Scan for the cell matching the given text and deliver its (x, y) coordinate at center. 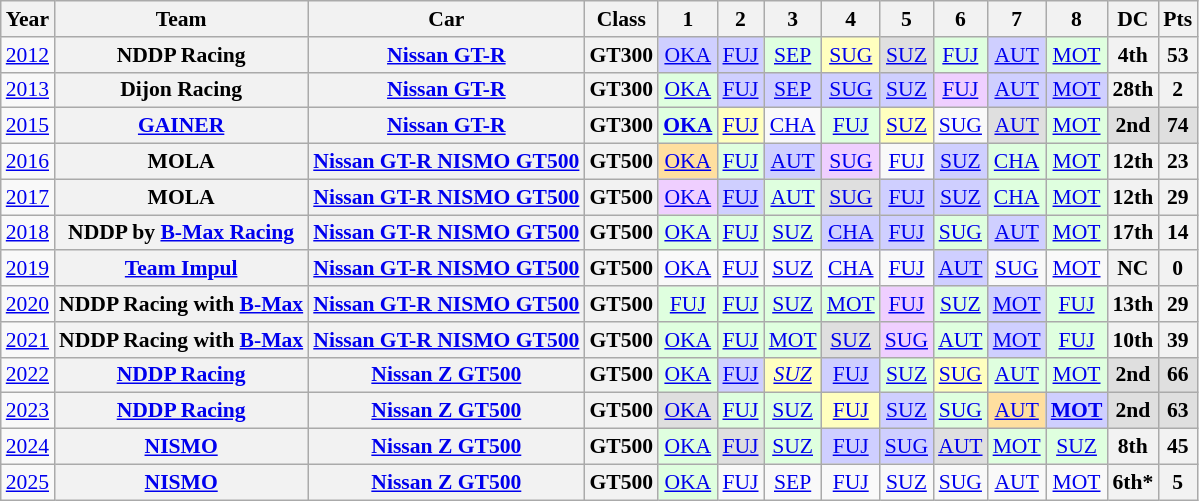
3 (793, 19)
7 (1017, 19)
0 (1178, 269)
14 (1178, 233)
NDDP by B-Max Racing (181, 233)
GAINER (181, 126)
17th (1132, 233)
63 (1178, 411)
6th* (1132, 482)
2019 (28, 269)
23 (1178, 162)
Pts (1178, 19)
2025 (28, 482)
2017 (28, 197)
2023 (28, 411)
Dijon Racing (181, 90)
Car (446, 19)
DC (1132, 19)
2015 (28, 126)
Team (181, 19)
2022 (28, 375)
74 (1178, 126)
2012 (28, 55)
10th (1132, 340)
53 (1178, 55)
2016 (28, 162)
6 (960, 19)
2013 (28, 90)
1 (688, 19)
2021 (28, 340)
39 (1178, 340)
2020 (28, 304)
8 (1077, 19)
2024 (28, 447)
66 (1178, 375)
28th (1132, 90)
45 (1178, 447)
4 (851, 19)
Year (28, 19)
NC (1132, 269)
Team Impul (181, 269)
2018 (28, 233)
4th (1132, 55)
8th (1132, 447)
Class (621, 19)
13th (1132, 304)
